Extract the [x, y] coordinate from the center of the cell holding the provided text.  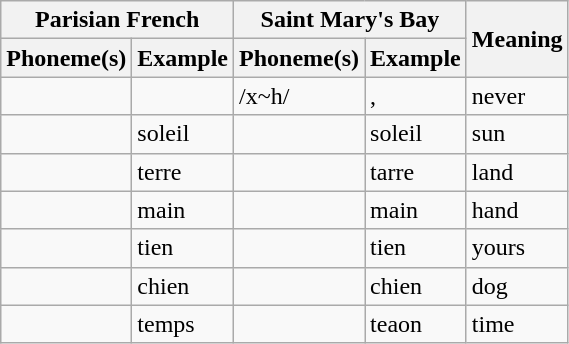
temps [183, 324]
terre [183, 172]
land [517, 172]
Meaning [517, 39]
yours [517, 248]
sun [517, 134]
Parisian French [118, 20]
/x~h/ [300, 96]
tarre [416, 172]
dog [517, 286]
teaon [416, 324]
time [517, 324]
Saint Mary's Bay [350, 20]
hand [517, 210]
never [517, 96]
, [416, 96]
